Detect which cell encompasses the target text, then output its (x, y) center coordinate. 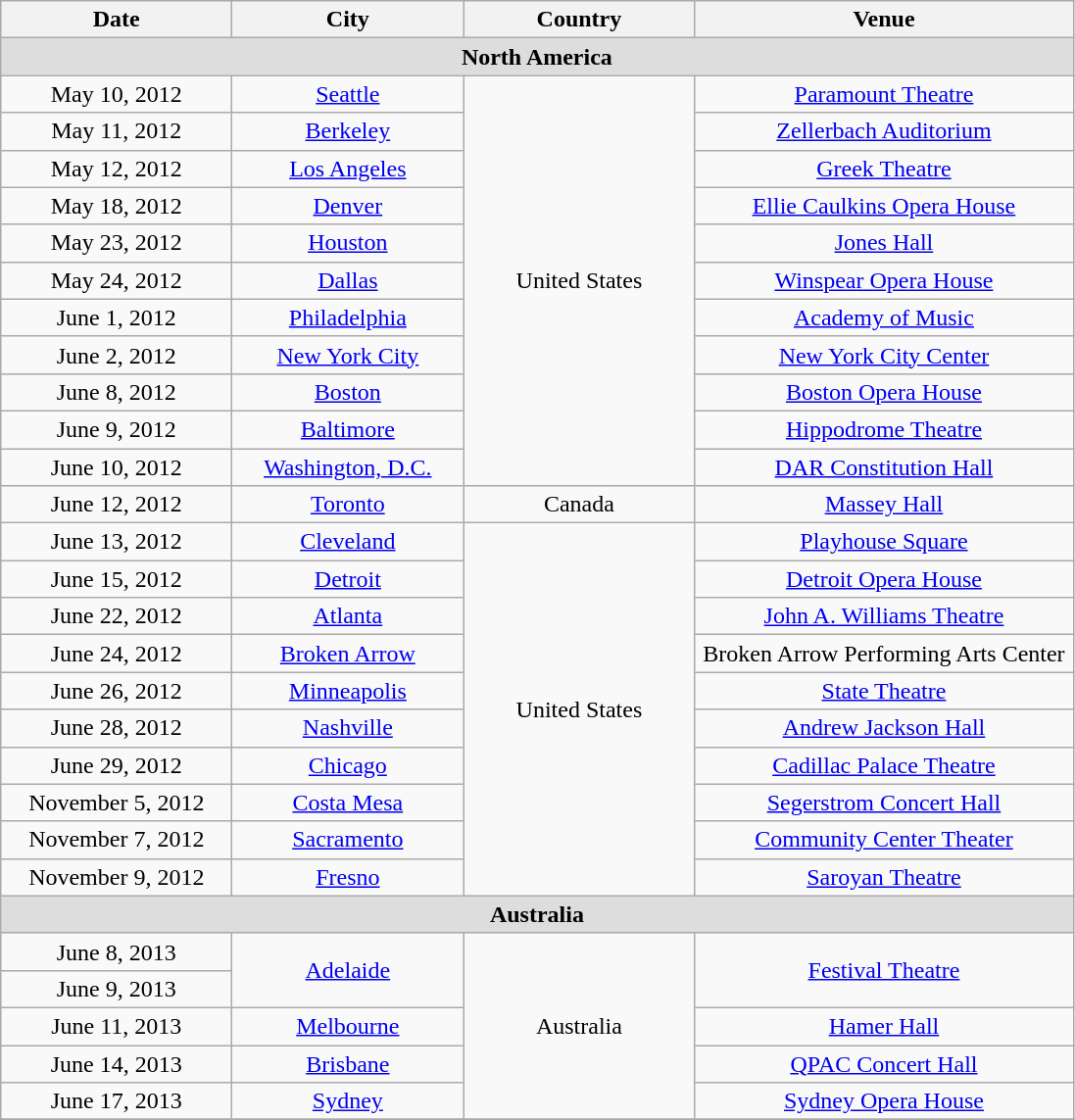
Nashville (348, 728)
June 22, 2012 (117, 616)
Broken Arrow (348, 654)
Sydney (348, 1101)
June 13, 2012 (117, 542)
Sacramento (348, 840)
June 12, 2012 (117, 505)
Brisbane (348, 1063)
Baltimore (348, 429)
November 5, 2012 (117, 803)
Ellie Caulkins Opera House (884, 206)
November 7, 2012 (117, 840)
New York City Center (884, 355)
Boston Opera House (884, 392)
Atlanta (348, 616)
Minneapolis (348, 691)
Boston (348, 392)
November 9, 2012 (117, 877)
Detroit (348, 579)
John A. Williams Theatre (884, 616)
Segerstrom Concert Hall (884, 803)
May 10, 2012 (117, 94)
Greek Theatre (884, 169)
Detroit Opera House (884, 579)
Seattle (348, 94)
Massey Hall (884, 505)
Community Center Theater (884, 840)
QPAC Concert Hall (884, 1063)
June 11, 2013 (117, 1026)
June 9, 2012 (117, 429)
State Theatre (884, 691)
Houston (348, 243)
Philadelphia (348, 317)
June 8, 2012 (117, 392)
Hamer Hall (884, 1026)
DAR Constitution Hall (884, 467)
Date (117, 20)
Broken Arrow Performing Arts Center (884, 654)
May 23, 2012 (117, 243)
Fresno (348, 877)
Hippodrome Theatre (884, 429)
May 12, 2012 (117, 169)
Zellerbach Auditorium (884, 131)
Playhouse Square (884, 542)
Toronto (348, 505)
Chicago (348, 765)
June 2, 2012 (117, 355)
Saroyan Theatre (884, 877)
June 28, 2012 (117, 728)
Winspear Opera House (884, 280)
Canada (579, 505)
June 24, 2012 (117, 654)
Cleveland (348, 542)
June 14, 2013 (117, 1063)
Cadillac Palace Theatre (884, 765)
Berkeley (348, 131)
June 15, 2012 (117, 579)
May 18, 2012 (117, 206)
June 29, 2012 (117, 765)
Academy of Music (884, 317)
Sydney Opera House (884, 1101)
Country (579, 20)
New York City (348, 355)
Washington, D.C. (348, 467)
May 24, 2012 (117, 280)
Adelaide (348, 970)
June 8, 2013 (117, 951)
Venue (884, 20)
Festival Theatre (884, 970)
Costa Mesa (348, 803)
Jones Hall (884, 243)
Melbourne (348, 1026)
June 26, 2012 (117, 691)
June 10, 2012 (117, 467)
Andrew Jackson Hall (884, 728)
Dallas (348, 280)
June 1, 2012 (117, 317)
June 17, 2013 (117, 1101)
North America (537, 57)
Los Angeles (348, 169)
Denver (348, 206)
June 9, 2013 (117, 989)
May 11, 2012 (117, 131)
Paramount Theatre (884, 94)
City (348, 20)
